Extract the (X, Y) coordinate from the center of the cell holding the provided text.  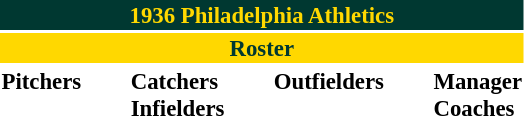
1936 Philadelphia Athletics (262, 15)
Roster (262, 48)
